Output the [x, y] coordinate of the center of the cell containing the given text.  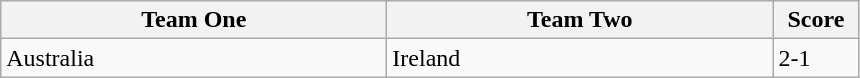
Score [816, 20]
Ireland [580, 58]
Australia [194, 58]
Team One [194, 20]
Team Two [580, 20]
2-1 [816, 58]
